Find where the given text appears and provide that cell's center as [X, Y] coordinate. 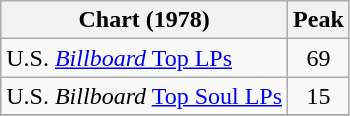
U.S. Billboard Top LPs [144, 58]
Chart (1978) [144, 20]
69 [319, 58]
15 [319, 96]
Peak [319, 20]
U.S. Billboard Top Soul LPs [144, 96]
